Find where the given text appears and provide that cell's center as [X, Y] coordinate. 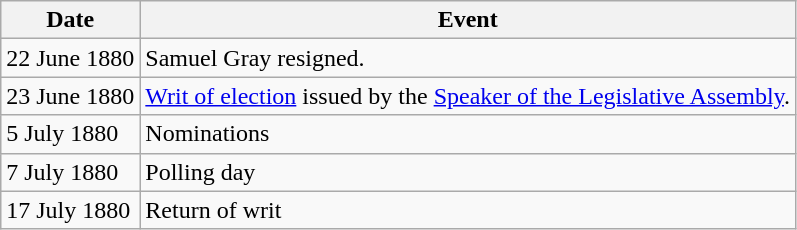
Samuel Gray resigned. [468, 58]
Writ of election issued by the Speaker of the Legislative Assembly. [468, 96]
7 July 1880 [70, 172]
5 July 1880 [70, 134]
23 June 1880 [70, 96]
17 July 1880 [70, 210]
Return of writ [468, 210]
22 June 1880 [70, 58]
Date [70, 20]
Polling day [468, 172]
Event [468, 20]
Nominations [468, 134]
